Scan for the cell matching the given text and deliver its [x, y] coordinate at center. 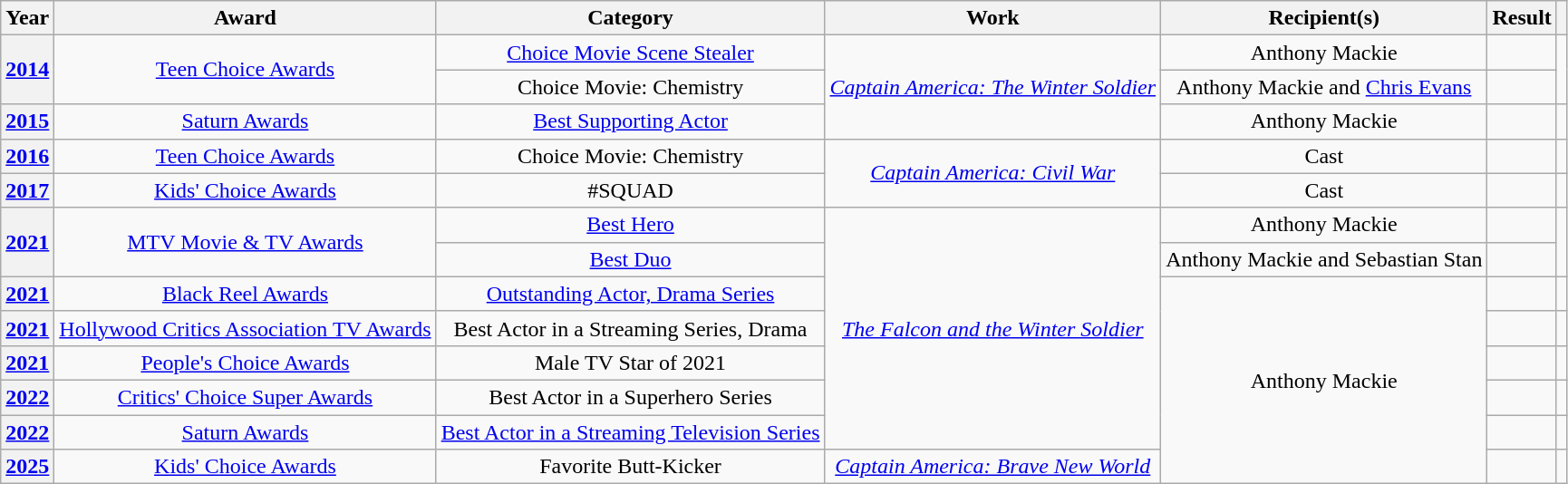
Critics' Choice Super Awards [245, 397]
People's Choice Awards [245, 363]
Best Supporting Actor [631, 121]
Best Actor in a Streaming Series, Drama [631, 328]
Best Actor in a Superhero Series [631, 397]
#SQUAD [631, 190]
Result [1522, 18]
The Falcon and the Winter Soldier [993, 328]
Outstanding Actor, Drama Series [631, 294]
Black Reel Awards [245, 294]
2014 [27, 70]
Captain America: Brave New World [993, 467]
Male TV Star of 2021 [631, 363]
2016 [27, 156]
2015 [27, 121]
Best Duo [631, 259]
Hollywood Critics Association TV Awards [245, 328]
Category [631, 18]
Anthony Mackie and Sebastian Stan [1324, 259]
Award [245, 18]
Choice Movie Scene Stealer [631, 53]
Favorite Butt-Kicker [631, 467]
Anthony Mackie and Chris Evans [1324, 87]
Year [27, 18]
Recipient(s) [1324, 18]
Work [993, 18]
2017 [27, 190]
Captain America: The Winter Soldier [993, 87]
MTV Movie & TV Awards [245, 242]
2025 [27, 467]
Best Hero [631, 225]
Best Actor in a Streaming Television Series [631, 432]
Captain America: Civil War [993, 173]
